Pinpoint the cell where the given text exists, returning its (x, y) midpoint coordinate. 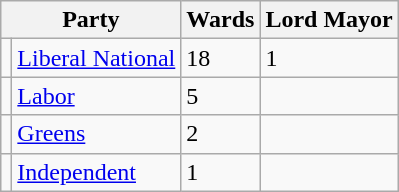
Liberal National (96, 58)
5 (220, 96)
Lord Mayor (329, 20)
Independent (96, 172)
Party (91, 20)
Greens (96, 134)
18 (220, 58)
Wards (220, 20)
2 (220, 134)
Labor (96, 96)
